Extract the (x, y) coordinate from the center of the cell holding the provided text.  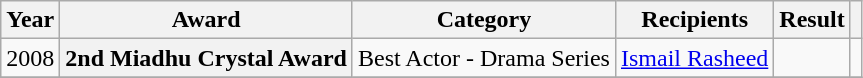
Result (812, 20)
2008 (30, 58)
Category (484, 20)
Year (30, 20)
Ismail Rasheed (694, 58)
Award (206, 20)
Best Actor - Drama Series (484, 58)
Recipients (694, 20)
2nd Miadhu Crystal Award (206, 58)
